Detect which cell encompasses the target text, then output its [x, y] center coordinate. 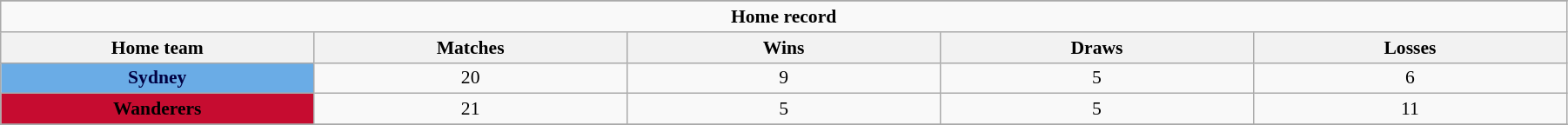
Matches [471, 48]
21 [471, 109]
6 [1410, 78]
20 [471, 78]
Home record [784, 16]
Wanderers [157, 109]
Sydney [157, 78]
Draws [1097, 48]
Losses [1410, 48]
9 [784, 78]
Wins [784, 48]
Home team [157, 48]
11 [1410, 109]
